Locate the cell with the specified text and output its (x, y) center coordinate. 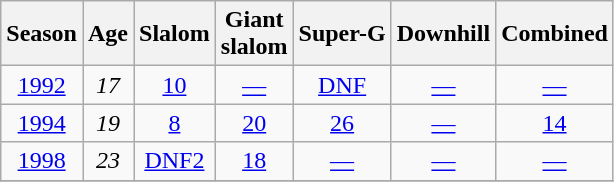
17 (108, 85)
DNF (342, 85)
1992 (42, 85)
Combined (555, 34)
Age (108, 34)
23 (108, 161)
10 (175, 85)
1994 (42, 123)
Giantslalom (254, 34)
26 (342, 123)
1998 (42, 161)
Downhill (443, 34)
19 (108, 123)
Slalom (175, 34)
18 (254, 161)
14 (555, 123)
8 (175, 123)
20 (254, 123)
Super-G (342, 34)
DNF2 (175, 161)
Season (42, 34)
